From the cell containing the given text, extract its center point as (x, y) coordinate. 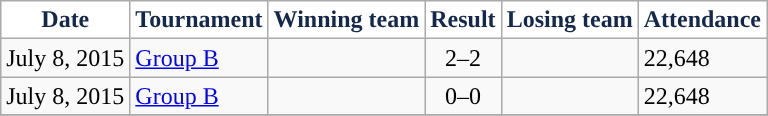
Attendance (702, 20)
2–2 (463, 58)
Tournament (199, 20)
Winning team (346, 20)
Result (463, 20)
0–0 (463, 96)
Losing team (570, 20)
Date (66, 20)
